Search for the cell housing the specified text and yield its [x, y] center coordinate. 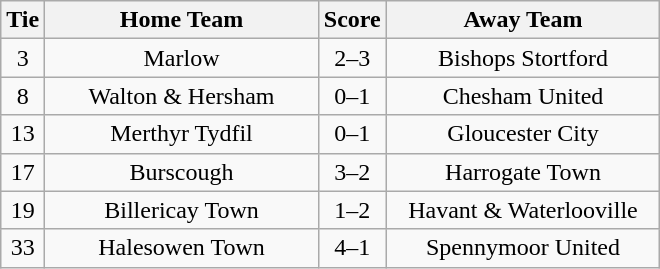
3 [23, 58]
Tie [23, 20]
Havant & Waterlooville [523, 210]
Halesowen Town [182, 248]
Chesham United [523, 96]
4–1 [352, 248]
Walton & Hersham [182, 96]
3–2 [352, 172]
Burscough [182, 172]
33 [23, 248]
8 [23, 96]
Spennymoor United [523, 248]
Score [352, 20]
Harrogate Town [523, 172]
Bishops Stortford [523, 58]
Gloucester City [523, 134]
1–2 [352, 210]
17 [23, 172]
Billericay Town [182, 210]
2–3 [352, 58]
Merthyr Tydfil [182, 134]
19 [23, 210]
13 [23, 134]
Marlow [182, 58]
Away Team [523, 20]
Home Team [182, 20]
